Identify which cell holds the provided text, then report its (x, y) central coordinate. 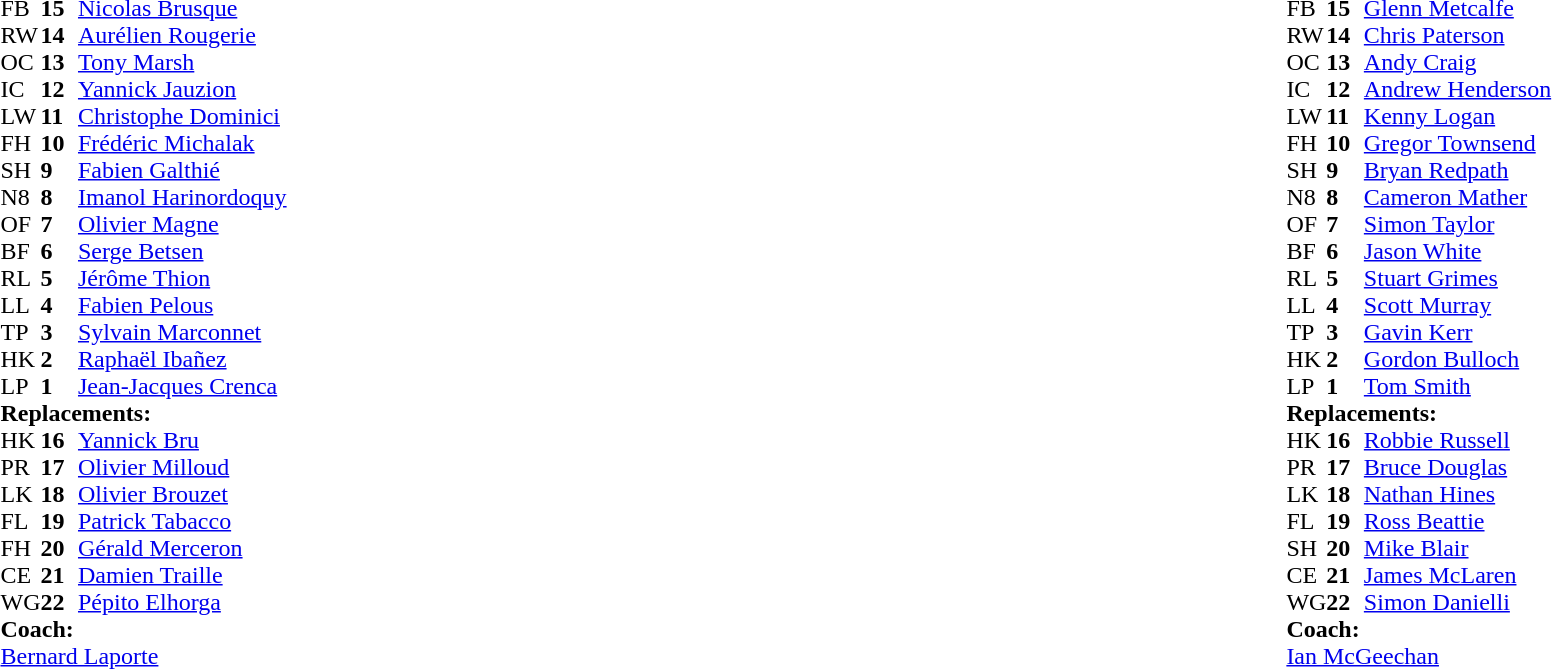
Jean-Jacques Crenca (182, 386)
Pépito Elhorga (182, 602)
Chris Paterson (1458, 36)
Tony Marsh (182, 62)
Sylvain Marconnet (182, 332)
Olivier Brouzet (182, 494)
Raphaël Ibañez (182, 360)
Olivier Milloud (182, 468)
Simon Taylor (1458, 224)
Gérald Merceron (182, 548)
Gordon Bulloch (1458, 360)
Olivier Magne (182, 224)
Scott Murray (1458, 306)
Gregor Townsend (1458, 144)
James McLaren (1458, 576)
Yannick Jauzion (182, 90)
Gavin Kerr (1458, 332)
Kenny Logan (1458, 116)
Aurélien Rougerie (182, 36)
Yannick Bru (182, 440)
Mike Blair (1458, 548)
Jérôme Thion (182, 278)
Patrick Tabacco (182, 522)
Fabien Galthié (182, 170)
Damien Traille (182, 576)
Serge Betsen (182, 252)
Imanol Harinordoquy (182, 198)
Stuart Grimes (1458, 278)
Christophe Dominici (182, 116)
Andrew Henderson (1458, 90)
Cameron Mather (1458, 198)
Ross Beattie (1458, 522)
Jason White (1458, 252)
Andy Craig (1458, 62)
Bryan Redpath (1458, 170)
Tom Smith (1458, 386)
Fabien Pelous (182, 306)
Frédéric Michalak (182, 144)
Simon Danielli (1458, 602)
Nathan Hines (1458, 494)
Bruce Douglas (1458, 468)
Robbie Russell (1458, 440)
Bernard Laporte (143, 656)
Ian McGeechan (1418, 656)
